Output the [x, y] coordinate of the center of the cell containing the given text.  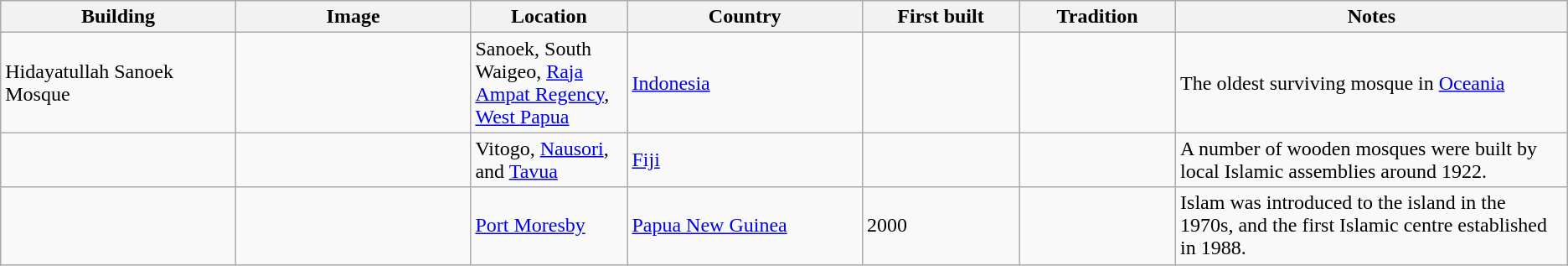
2000 [940, 226]
Fiji [745, 159]
Papua New Guinea [745, 226]
Building [119, 17]
First built [940, 17]
Tradition [1097, 17]
Location [549, 17]
Notes [1372, 17]
Indonesia [745, 82]
A number of wooden mosques were built by local Islamic assemblies around 1922. [1372, 159]
Sanoek, South Waigeo, Raja Ampat Regency, West Papua [549, 82]
Vitogo, Nausori, and Tavua [549, 159]
Hidayatullah Sanoek Mosque [119, 82]
Port Moresby [549, 226]
The oldest surviving mosque in Oceania [1372, 82]
Country [745, 17]
Image [353, 17]
Islam was introduced to the island in the 1970s, and the first Islamic centre established in 1988. [1372, 226]
